Determine the [x, y] coordinate at the center of the cell enclosing the given text.  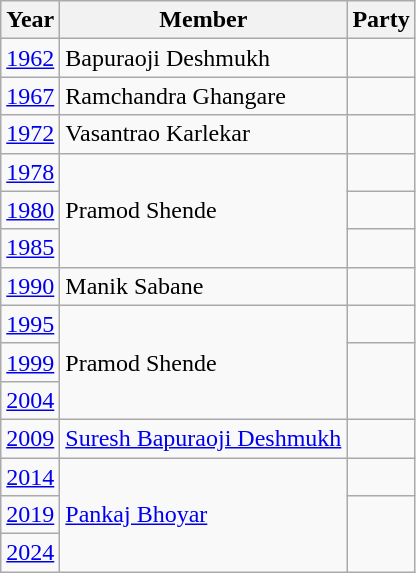
2009 [30, 438]
Suresh Bapuraoji Deshmukh [204, 438]
2024 [30, 553]
Manik Sabane [204, 286]
Member [204, 20]
1978 [30, 172]
1980 [30, 210]
Year [30, 20]
Bapuraoji Deshmukh [204, 58]
1995 [30, 324]
2004 [30, 400]
2014 [30, 477]
1972 [30, 134]
Vasantrao Karlekar [204, 134]
1967 [30, 96]
1985 [30, 248]
Ramchandra Ghangare [204, 96]
1962 [30, 58]
Party [381, 20]
2019 [30, 515]
1990 [30, 286]
1999 [30, 362]
Pankaj Bhoyar [204, 515]
